Find where the given text appears and provide that cell's center as (x, y) coordinate. 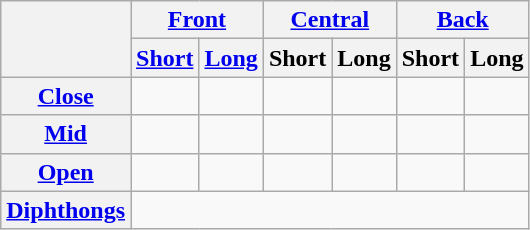
Close (66, 96)
Mid (66, 134)
Diphthongs (66, 210)
Front (198, 20)
Open (66, 172)
Central (330, 20)
Back (462, 20)
